Return (x, y) of the center of cell containing provided text 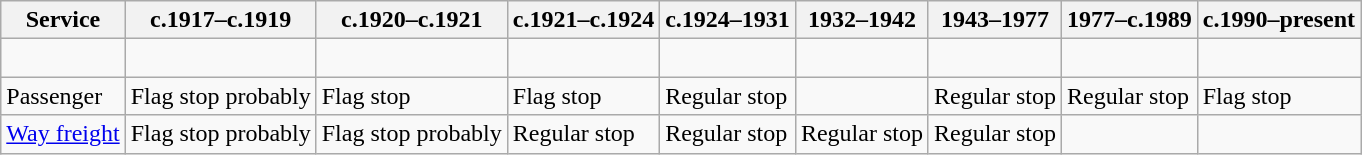
c.1920–c.1921 (412, 20)
c.1924–1931 (728, 20)
c.1990–present (1278, 20)
1932–1942 (862, 20)
c.1921–c.1924 (583, 20)
1977–c.1989 (1130, 20)
1943–1977 (994, 20)
Service (63, 20)
Passenger (63, 96)
c.1917–c.1919 (220, 20)
Way freight (63, 134)
